Find where the given text appears and provide that cell's center as (X, Y) coordinate. 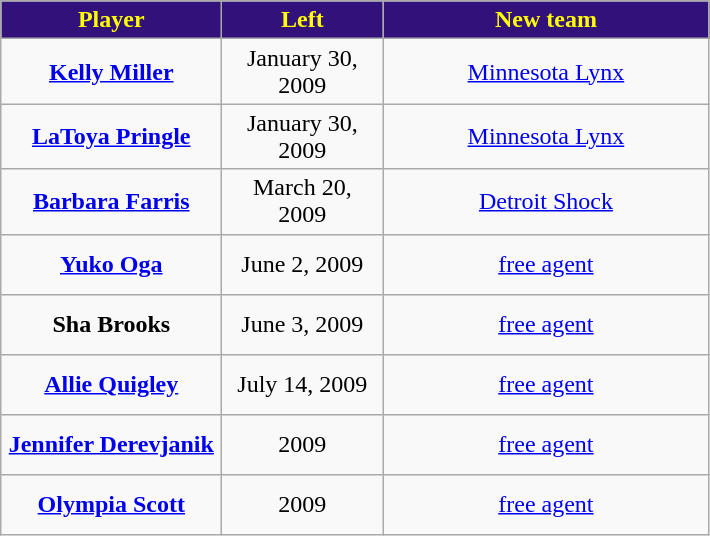
July 14, 2009 (302, 384)
Player (112, 20)
Sha Brooks (112, 324)
June 3, 2009 (302, 324)
Kelly Miller (112, 72)
Jennifer Derevjanik (112, 444)
Barbara Farris (112, 202)
Detroit Shock (546, 202)
Allie Quigley (112, 384)
New team (546, 20)
Yuko Oga (112, 264)
Olympia Scott (112, 504)
June 2, 2009 (302, 264)
Left (302, 20)
March 20, 2009 (302, 202)
LaToya Pringle (112, 136)
